Locate the cell with the specified text and output its (X, Y) center coordinate. 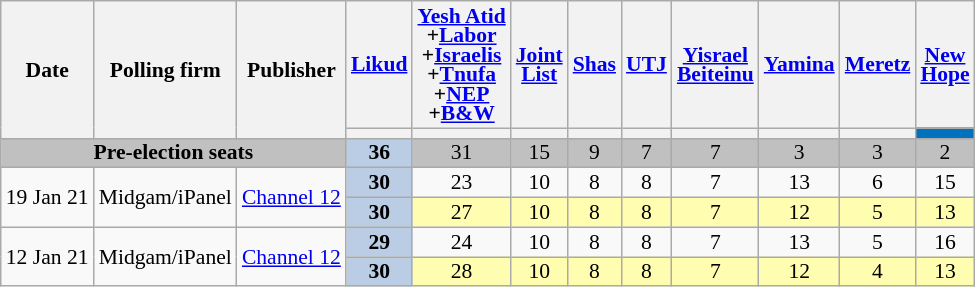
Polling firm (166, 70)
6 (878, 183)
24 (461, 242)
Publisher (292, 70)
JointList (540, 64)
NewHope (944, 64)
2 (944, 153)
YisraelBeiteinu (716, 64)
36 (380, 153)
28 (461, 272)
19 Jan 21 (48, 198)
Date (48, 70)
9 (594, 153)
29 (380, 242)
UTJ (646, 64)
31 (461, 153)
Likud (380, 64)
27 (461, 213)
Yamina (800, 64)
23 (461, 183)
Meretz (878, 64)
Shas (594, 64)
Yesh Atid+Labor+Israelis+Tnufa+NEP+B&W (461, 64)
12 Jan 21 (48, 256)
Pre-election seats (174, 153)
16 (944, 242)
4 (878, 272)
